Scan for the cell matching the given text and deliver its (X, Y) coordinate at center. 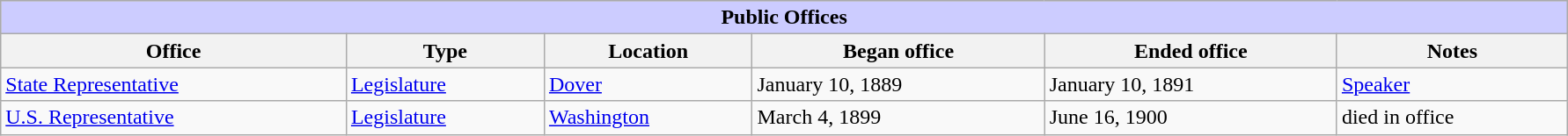
June 16, 1900 (1191, 118)
Dover (648, 84)
Washington (648, 118)
Location (648, 51)
January 10, 1889 (898, 84)
Notes (1452, 51)
State Representative (174, 84)
Type (445, 51)
Public Offices (785, 18)
U.S. Representative (174, 118)
Ended office (1191, 51)
died in office (1452, 118)
March 4, 1899 (898, 118)
January 10, 1891 (1191, 84)
Began office (898, 51)
Speaker (1452, 84)
Office (174, 51)
